Find where the given text appears and provide that cell's center as (X, Y) coordinate. 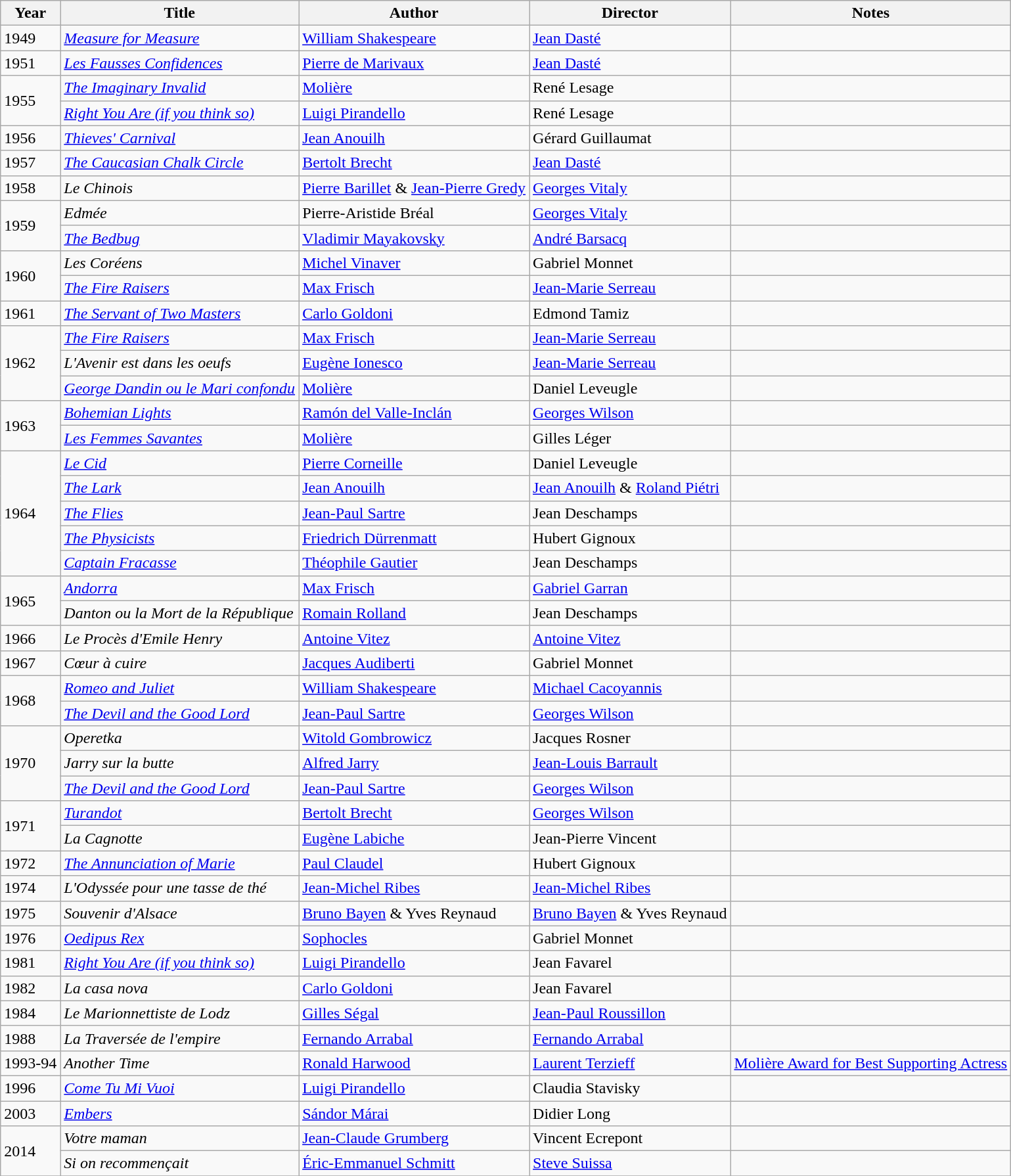
George Dandin ou le Mari confondu (180, 388)
1960 (30, 275)
Bohemian Lights (180, 413)
Gilles Léger (630, 438)
Souvenir d'Alsace (180, 913)
Witold Gombrowicz (414, 738)
1984 (30, 1013)
Year (30, 13)
Pierre-Aristide Bréal (414, 213)
Didier Long (630, 1114)
Embers (180, 1114)
Sophocles (414, 938)
Théophile Gautier (414, 563)
Molière Award for Best Supporting Actress (871, 1063)
Captain Fracasse (180, 563)
Author (414, 13)
1965 (30, 600)
Michel Vinaver (414, 263)
Les Coréens (180, 263)
Sándor Márai (414, 1114)
1961 (30, 313)
1962 (30, 363)
1970 (30, 763)
1988 (30, 1038)
Le Procès d'Emile Henry (180, 638)
Le Marionnettiste de Lodz (180, 1013)
Jacques Rosner (630, 738)
2003 (30, 1114)
Jean-Claude Grumberg (414, 1139)
1959 (30, 225)
1996 (30, 1088)
1971 (30, 826)
Le Cid (180, 463)
1956 (30, 138)
Laurent Terzieff (630, 1063)
Another Time (180, 1063)
Steve Suissa (630, 1164)
Michael Cacoyannis (630, 688)
1993-94 (30, 1063)
Vincent Ecrepont (630, 1139)
The Flies (180, 513)
L'Avenir est dans les oeufs (180, 363)
The Bedbug (180, 238)
1964 (30, 513)
Director (630, 13)
Gabriel Garran (630, 588)
La Cagnotte (180, 838)
1972 (30, 863)
1957 (30, 163)
Eugène Ionesco (414, 363)
Paul Claudel (414, 863)
Oedipus Rex (180, 938)
1982 (30, 988)
Title (180, 13)
Si on recommençait (180, 1164)
2014 (30, 1151)
Ronald Harwood (414, 1063)
The Annunciation of Marie (180, 863)
Gérard Guillaumat (630, 138)
Vladimir Mayakovsky (414, 238)
The Physicists (180, 538)
The Servant of Two Masters (180, 313)
1963 (30, 426)
1951 (30, 63)
Jean-Paul Roussillon (630, 1013)
La casa nova (180, 988)
Éric-Emmanuel Schmitt (414, 1164)
Les Fausses Confidences (180, 63)
Danton ou la Mort de la République (180, 613)
Notes (871, 13)
1967 (30, 663)
Measure for Measure (180, 38)
1955 (30, 101)
Pierre Corneille (414, 463)
Pierre Barillet & Jean-Pierre Gredy (414, 188)
Le Chinois (180, 188)
Les Femmes Savantes (180, 438)
The Lark (180, 488)
Andorra (180, 588)
Edmond Tamiz (630, 313)
Thieves' Carnival (180, 138)
Turandot (180, 813)
Votre maman (180, 1139)
Alfred Jarry (414, 763)
Claudia Stavisky (630, 1088)
Jarry sur la butte (180, 763)
Operetka (180, 738)
1981 (30, 963)
1974 (30, 888)
The Caucasian Chalk Circle (180, 163)
1975 (30, 913)
Jacques Audiberti (414, 663)
Edmée (180, 213)
Pierre de Marivaux (414, 63)
La Traversée de l'empire (180, 1038)
Eugène Labiche (414, 838)
L'Odyssée pour une tasse de thé (180, 888)
Ramón del Valle-Inclán (414, 413)
The Imaginary Invalid (180, 88)
Friedrich Dürrenmatt (414, 538)
Come Tu Mi Vuoi (180, 1088)
1966 (30, 638)
André Barsacq (630, 238)
Romeo and Juliet (180, 688)
1949 (30, 38)
1958 (30, 188)
Jean-Pierre Vincent (630, 838)
Romain Rolland (414, 613)
1968 (30, 700)
Jean-Louis Barrault (630, 763)
Cœur à cuire (180, 663)
1976 (30, 938)
Jean Anouilh & Roland Piétri (630, 488)
Gilles Ségal (414, 1013)
